For the text-containing cell, return its midpoint in (X, Y) coordinate format. 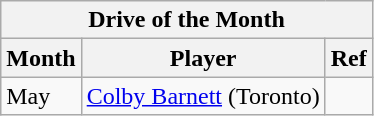
Ref (348, 58)
May (41, 96)
Month (41, 58)
Player (203, 58)
Drive of the Month (186, 20)
Colby Barnett (Toronto) (203, 96)
